Capture the cell that displays the provided text and extract its (X, Y) central coordinate. 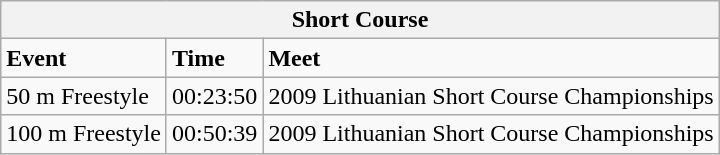
00:50:39 (214, 134)
Short Course (360, 20)
100 m Freestyle (84, 134)
00:23:50 (214, 96)
Event (84, 58)
Meet (491, 58)
50 m Freestyle (84, 96)
Time (214, 58)
